Return (X, Y) of the center of cell containing provided text 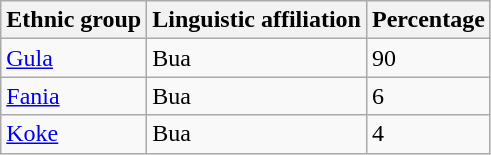
Fania (74, 96)
Linguistic affiliation (257, 20)
Percentage (428, 20)
6 (428, 96)
Gula (74, 58)
4 (428, 134)
Koke (74, 134)
90 (428, 58)
Ethnic group (74, 20)
